Pinpoint the cell where the given text exists, returning its [X, Y] midpoint coordinate. 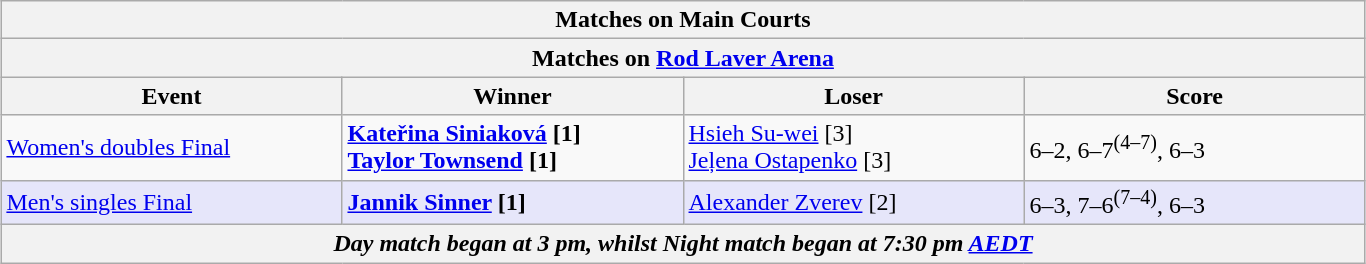
Day match began at 3 pm, whilst Night match began at 7:30 pm AEDT [683, 244]
Women's doubles Final [172, 148]
Winner [512, 96]
Men's singles Final [172, 202]
Jannik Sinner [1] [512, 202]
6–2, 6–7(4–7), 6–3 [1194, 148]
Kateřina Siniaková [1] Taylor Townsend [1] [512, 148]
Matches on Rod Laver Arena [683, 58]
Hsieh Su-wei [3] Jeļena Ostapenko [3] [854, 148]
Matches on Main Courts [683, 20]
Alexander Zverev [2] [854, 202]
Loser [854, 96]
Event [172, 96]
6–3, 7–6(7–4), 6–3 [1194, 202]
Score [1194, 96]
